Capture the cell that displays the provided text and extract its (x, y) central coordinate. 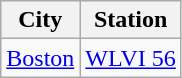
City (40, 20)
Boston (40, 58)
WLVI 56 (131, 58)
Station (131, 20)
